From the cell containing the given text, extract its center point as (X, Y) coordinate. 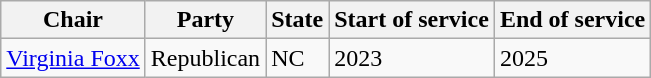
Start of service (412, 20)
Party (205, 20)
2025 (572, 58)
End of service (572, 20)
Chair (74, 20)
NC (298, 58)
State (298, 20)
Republican (205, 58)
2023 (412, 58)
Virginia Foxx (74, 58)
